For the text-containing cell, return its midpoint in [X, Y] coordinate format. 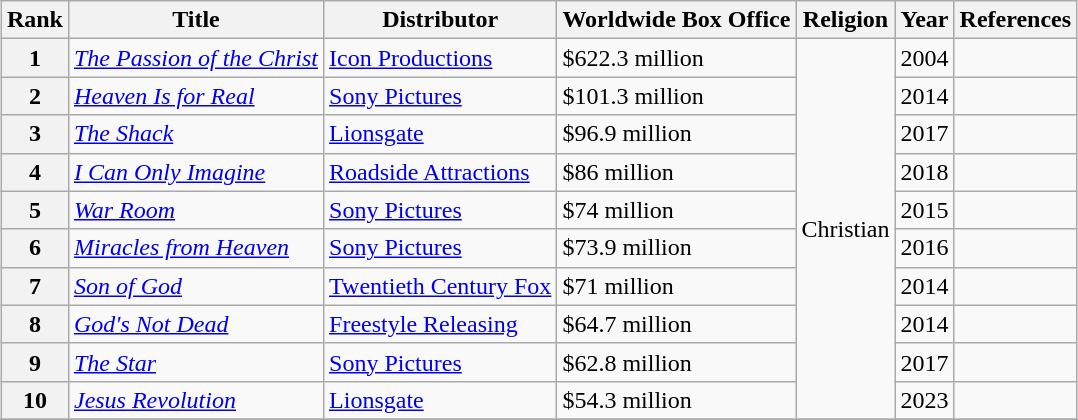
2018 [924, 172]
$71 million [676, 286]
$96.9 million [676, 134]
Rank [34, 20]
$54.3 million [676, 400]
References [1016, 20]
Title [196, 20]
$64.7 million [676, 324]
$86 million [676, 172]
Distributor [440, 20]
God's Not Dead [196, 324]
2016 [924, 248]
8 [34, 324]
3 [34, 134]
Icon Productions [440, 58]
$62.8 million [676, 362]
2004 [924, 58]
Year [924, 20]
Heaven Is for Real [196, 96]
10 [34, 400]
5 [34, 210]
$622.3 million [676, 58]
Miracles from Heaven [196, 248]
The Passion of the Christ [196, 58]
Son of God [196, 286]
$74 million [676, 210]
Roadside Attractions [440, 172]
2 [34, 96]
Christian [846, 230]
War Room [196, 210]
1 [34, 58]
4 [34, 172]
$101.3 million [676, 96]
The Star [196, 362]
9 [34, 362]
2023 [924, 400]
6 [34, 248]
7 [34, 286]
Religion [846, 20]
$73.9 million [676, 248]
Jesus Revolution [196, 400]
2015 [924, 210]
Freestyle Releasing [440, 324]
Twentieth Century Fox [440, 286]
Worldwide Box Office [676, 20]
I Can Only Imagine [196, 172]
The Shack [196, 134]
